Return the [X, Y] coordinate for the center point of the cell that contains the specified text.  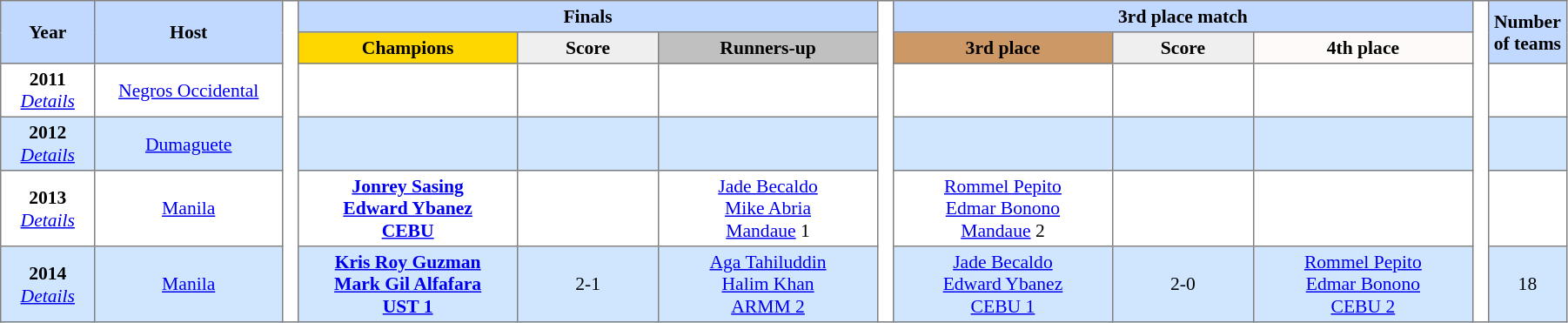
2013Details [48, 209]
Jonrey SasingEdward YbanezCEBU [408, 209]
2-0 [1183, 284]
Kris Roy GuzmanMark Gil AlfafaraUST 1 [408, 284]
2014Details [48, 284]
Jade BecaldoEdward YbanezCEBU 1 [1002, 284]
Aga TahiluddinHalim KhanARMM 2 [768, 284]
Rommel PepitoEdmar BononoMandaue 2 [1002, 209]
Host [189, 32]
2-1 [588, 284]
Year [48, 32]
2011Details [48, 91]
3rd place [1002, 48]
4th place [1363, 48]
Number of teams [1527, 32]
Dumaguete [189, 144]
Negros Occidental [189, 91]
Finals [588, 17]
Rommel PepitoEdmar BononoCEBU 2 [1363, 284]
2012Details [48, 144]
Champions [408, 48]
3rd place match [1183, 17]
Jade BecaldoMike AbriaMandaue 1 [768, 209]
Runners-up [768, 48]
18 [1527, 284]
